Search for the cell housing the specified text and yield its [x, y] center coordinate. 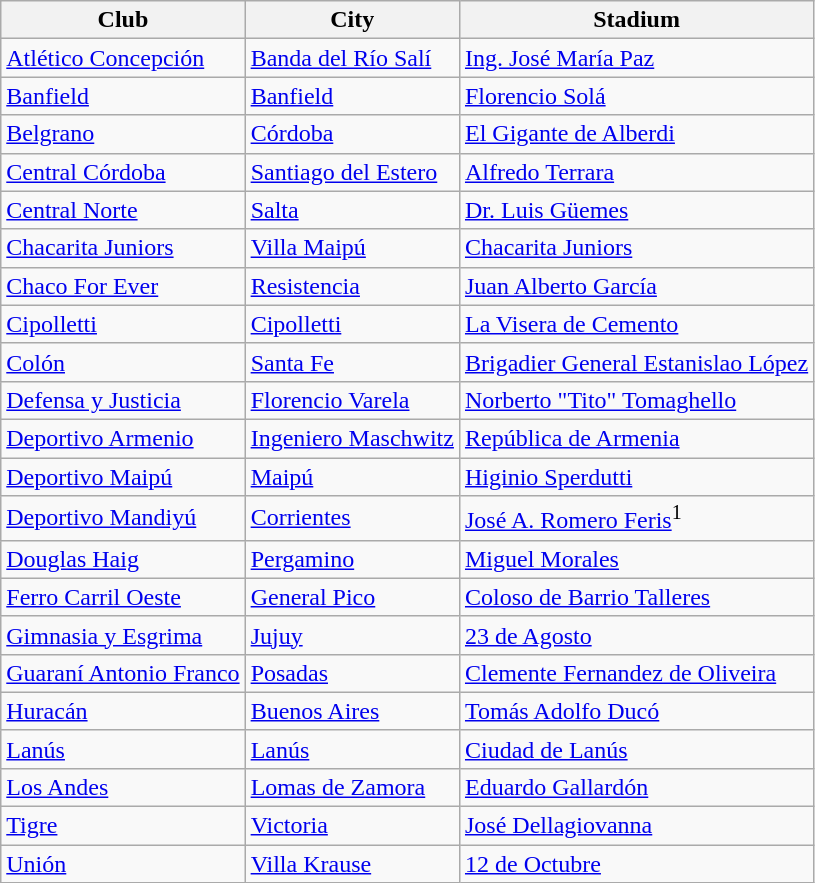
Villa Maipú [352, 248]
Guaraní Antonio Franco [123, 673]
Huracán [123, 711]
Buenos Aires [352, 711]
Deportivo Maipú [123, 477]
Jujuy [352, 635]
Norberto "Tito" Tomaghello [636, 400]
El Gigante de Alberdi [636, 134]
Tigre [123, 826]
Victoria [352, 826]
Ciudad de Lanús [636, 749]
Atlético Concepción [123, 58]
Maipú [352, 477]
General Pico [352, 597]
Ferro Carril Oeste [123, 597]
Gimnasia y Esgrima [123, 635]
Salta [352, 210]
Posadas [352, 673]
Coloso de Barrio Talleres [636, 597]
Los Andes [123, 787]
Club [123, 20]
Eduardo Gallardón [636, 787]
Alfredo Terrara [636, 172]
Florencio Varela [352, 400]
Belgrano [123, 134]
La Visera de Cemento [636, 324]
Pergamino [352, 559]
Clemente Fernandez de Oliveira [636, 673]
Corrientes [352, 518]
Unión [123, 864]
23 de Agosto [636, 635]
Santa Fe [352, 362]
Florencio Solá [636, 96]
Colón [123, 362]
Central Norte [123, 210]
Deportivo Mandiyú [123, 518]
República de Armenia [636, 438]
Santiago del Estero [352, 172]
Villa Krause [352, 864]
Stadium [636, 20]
Juan Alberto García [636, 286]
Central Córdoba [123, 172]
Dr. Luis Güemes [636, 210]
Córdoba [352, 134]
Defensa y Justicia [123, 400]
Resistencia [352, 286]
Deportivo Armenio [123, 438]
Ing. José María Paz [636, 58]
Banda del Río Salí [352, 58]
Brigadier General Estanislao López [636, 362]
Chaco For Ever [123, 286]
Lomas de Zamora [352, 787]
José Dellagiovanna [636, 826]
Tomás Adolfo Ducó [636, 711]
City [352, 20]
José A. Romero Feris1 [636, 518]
Douglas Haig [123, 559]
Higinio Sperdutti [636, 477]
12 de Octubre [636, 864]
Ingeniero Maschwitz [352, 438]
Miguel Morales [636, 559]
